Find where the given text appears and provide that cell's center as (x, y) coordinate. 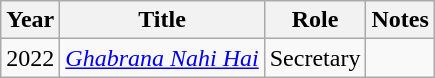
Ghabrana Nahi Hai (162, 58)
Role (315, 20)
Year (30, 20)
Notes (400, 20)
Title (162, 20)
2022 (30, 58)
Secretary (315, 58)
